Output the (x, y) coordinate of the center of the cell containing the given text.  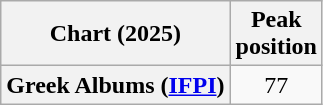
Peak position (276, 34)
Chart (2025) (116, 34)
77 (276, 85)
Greek Albums (IFPI) (116, 85)
